Scan for the cell matching the given text and deliver its [x, y] coordinate at center. 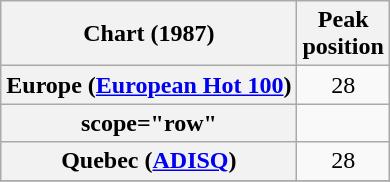
Quebec (ADISQ) [149, 161]
Chart (1987) [149, 34]
scope="row" [149, 123]
Europe (European Hot 100) [149, 85]
Peakposition [343, 34]
